Provide the [X, Y] coordinate of the cell's center where the given text is located.  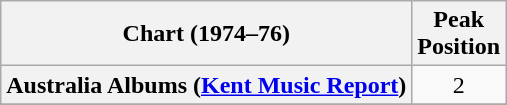
Australia Albums (Kent Music Report) [206, 85]
PeakPosition [459, 34]
2 [459, 85]
Chart (1974–76) [206, 34]
